Find where the given text appears and provide that cell's center as (x, y) coordinate. 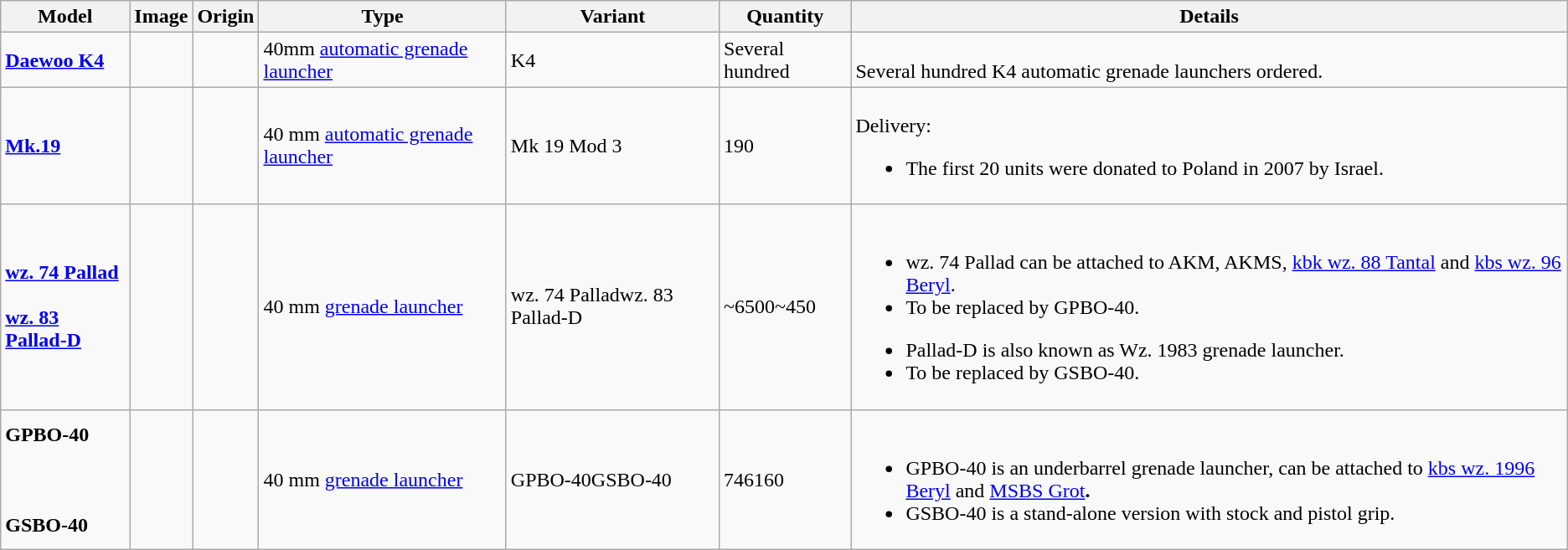
40mm automatic grenade launcher (382, 60)
746160 (786, 479)
Variant (612, 17)
~6500~450 (786, 306)
Model (65, 17)
Image (161, 17)
Type (382, 17)
Daewoo K4 (65, 60)
Origin (226, 17)
Delivery:The first 20 units were donated to Poland in 2007 by Israel. (1210, 146)
190 (786, 146)
Mk.19 (65, 146)
Several hundred K4 automatic grenade launchers ordered. (1210, 60)
Quantity (786, 17)
Details (1210, 17)
Several hundred (786, 60)
Mk 19 Mod 3 (612, 146)
K4 (612, 60)
40 mm automatic grenade launcher (382, 146)
